Find where the given text appears and provide that cell's center as [x, y] coordinate. 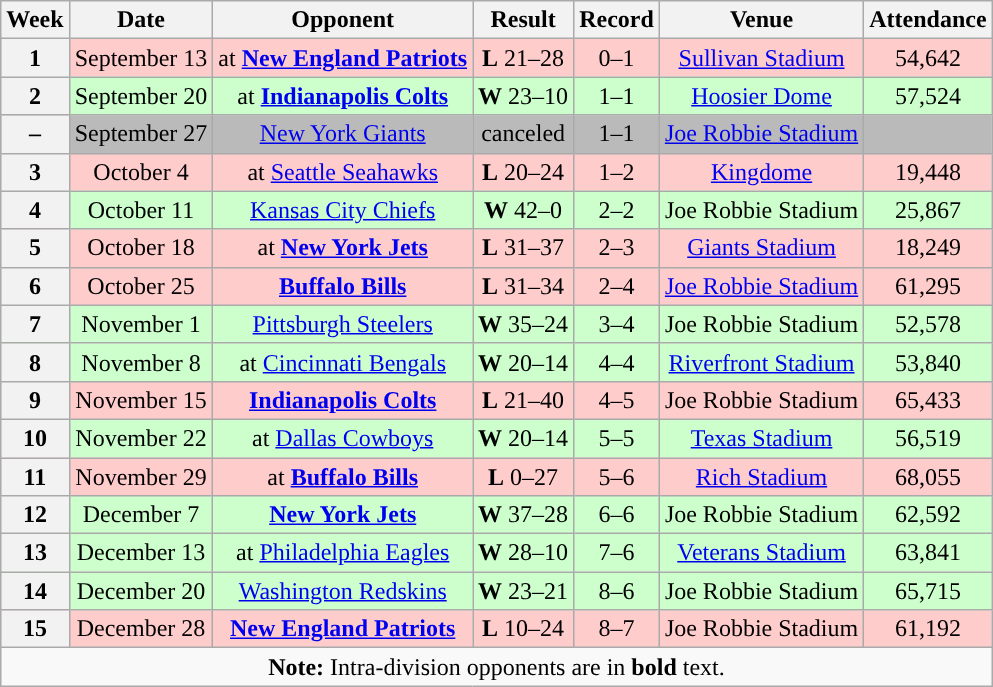
Week [35, 20]
Washington Redskins [343, 591]
Texas Stadium [761, 438]
at Seattle Seahawks [343, 172]
8 [35, 362]
18,249 [928, 248]
62,592 [928, 515]
11 [35, 477]
Kingdome [761, 172]
W 28–10 [524, 553]
4 [35, 210]
Kansas City Chiefs [343, 210]
November 15 [141, 400]
November 1 [141, 324]
New York Giants [343, 134]
Rich Stadium [761, 477]
October 25 [141, 286]
19,448 [928, 172]
December 13 [141, 553]
6 [35, 286]
4–4 [617, 362]
at Indianapolis Colts [343, 96]
12 [35, 515]
W 23–21 [524, 591]
8–7 [617, 629]
L 21–40 [524, 400]
November 29 [141, 477]
13 [35, 553]
November 22 [141, 438]
– [35, 134]
Result [524, 20]
at Philadelphia Eagles [343, 553]
7–6 [617, 553]
54,642 [928, 58]
68,055 [928, 477]
7 [35, 324]
5–5 [617, 438]
65,433 [928, 400]
L 31–34 [524, 286]
at Buffalo Bills [343, 477]
1 [35, 58]
53,840 [928, 362]
October 11 [141, 210]
December 28 [141, 629]
9 [35, 400]
December 20 [141, 591]
Indianapolis Colts [343, 400]
Pittsburgh Steelers [343, 324]
September 20 [141, 96]
61,192 [928, 629]
2 [35, 96]
5–6 [617, 477]
L 0–27 [524, 477]
Record [617, 20]
Sullivan Stadium [761, 58]
61,295 [928, 286]
3 [35, 172]
New York Jets [343, 515]
15 [35, 629]
2–4 [617, 286]
1–2 [617, 172]
at New England Patriots [343, 58]
September 13 [141, 58]
at Dallas Cowboys [343, 438]
3–4 [617, 324]
Note: Intra-division opponents are in bold text. [496, 667]
W 37–28 [524, 515]
57,524 [928, 96]
Venue [761, 20]
at New York Jets [343, 248]
10 [35, 438]
L 31–37 [524, 248]
New England Patriots [343, 629]
November 8 [141, 362]
Giants Stadium [761, 248]
Opponent [343, 20]
52,578 [928, 324]
25,867 [928, 210]
Hoosier Dome [761, 96]
December 7 [141, 515]
L 20–24 [524, 172]
at Cincinnati Bengals [343, 362]
September 27 [141, 134]
65,715 [928, 591]
63,841 [928, 553]
canceled [524, 134]
Riverfront Stadium [761, 362]
14 [35, 591]
0–1 [617, 58]
8–6 [617, 591]
Buffalo Bills [343, 286]
2–3 [617, 248]
2–2 [617, 210]
W 23–10 [524, 96]
L 21–28 [524, 58]
5 [35, 248]
October 4 [141, 172]
W 42–0 [524, 210]
Date [141, 20]
Attendance [928, 20]
56,519 [928, 438]
October 18 [141, 248]
W 35–24 [524, 324]
4–5 [617, 400]
Veterans Stadium [761, 553]
6–6 [617, 515]
L 10–24 [524, 629]
